Provide the (x, y) coordinate of the cell's center where the given text is located.  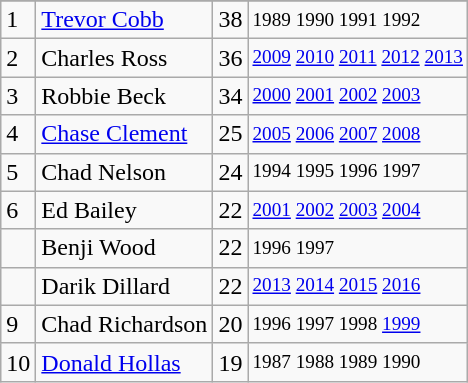
1996 1997 1998 1999 (358, 324)
Trevor Cobb (124, 20)
Donald Hollas (124, 362)
1989 1990 1991 1992 (358, 20)
Chad Richardson (124, 324)
2 (18, 58)
10 (18, 362)
19 (230, 362)
38 (230, 20)
Darik Dillard (124, 286)
Chase Clement (124, 134)
25 (230, 134)
2000 2001 2002 2003 (358, 96)
Ed Bailey (124, 210)
1994 1995 1996 1997 (358, 172)
4 (18, 134)
2013 2014 2015 2016 (358, 286)
20 (230, 324)
2001 2002 2003 2004 (358, 210)
1987 1988 1989 1990 (358, 362)
Chad Nelson (124, 172)
6 (18, 210)
36 (230, 58)
Benji Wood (124, 248)
Robbie Beck (124, 96)
1 (18, 20)
34 (230, 96)
2009 2010 2011 2012 2013 (358, 58)
24 (230, 172)
9 (18, 324)
Charles Ross (124, 58)
1996 1997 (358, 248)
5 (18, 172)
2005 2006 2007 2008 (358, 134)
3 (18, 96)
